Pinpoint the cell where the given text exists, returning its (x, y) midpoint coordinate. 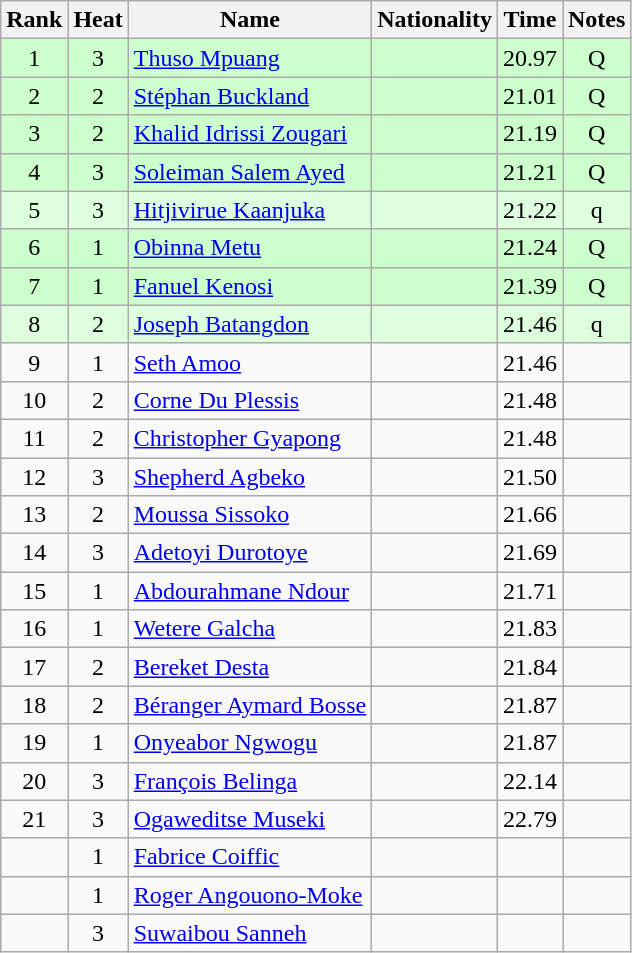
21.83 (530, 629)
Notes (596, 20)
20 (34, 781)
11 (34, 438)
Soleiman Salem Ayed (250, 172)
6 (34, 248)
15 (34, 591)
Name (250, 20)
Nationality (435, 20)
21.71 (530, 591)
Obinna Metu (250, 248)
Ogaweditse Museki (250, 819)
Bereket Desta (250, 667)
Seth Amoo (250, 362)
9 (34, 362)
22.79 (530, 819)
Onyeabor Ngwogu (250, 743)
17 (34, 667)
Stéphan Buckland (250, 96)
12 (34, 477)
Shepherd Agbeko (250, 477)
Christopher Gyapong (250, 438)
21.19 (530, 134)
21.24 (530, 248)
14 (34, 553)
21.69 (530, 553)
21.66 (530, 515)
Moussa Sissoko (250, 515)
20.97 (530, 58)
21.01 (530, 96)
Khalid Idrissi Zougari (250, 134)
21.39 (530, 286)
21.22 (530, 210)
Béranger Aymard Bosse (250, 705)
Corne Du Plessis (250, 400)
Fanuel Kenosi (250, 286)
Abdourahmane Ndour (250, 591)
Rank (34, 20)
22.14 (530, 781)
21.21 (530, 172)
Suwaibou Sanneh (250, 933)
21.84 (530, 667)
10 (34, 400)
Adetoyi Durotoye (250, 553)
21.50 (530, 477)
Time (530, 20)
Thuso Mpuang (250, 58)
8 (34, 324)
Wetere Galcha (250, 629)
18 (34, 705)
Hitjivirue Kaanjuka (250, 210)
Fabrice Coiffic (250, 857)
5 (34, 210)
13 (34, 515)
Roger Angouono-Moke (250, 895)
Heat (98, 20)
Joseph Batangdon (250, 324)
7 (34, 286)
16 (34, 629)
4 (34, 172)
19 (34, 743)
21 (34, 819)
François Belinga (250, 781)
